Output the (X, Y) coordinate of the center of the cell containing the given text.  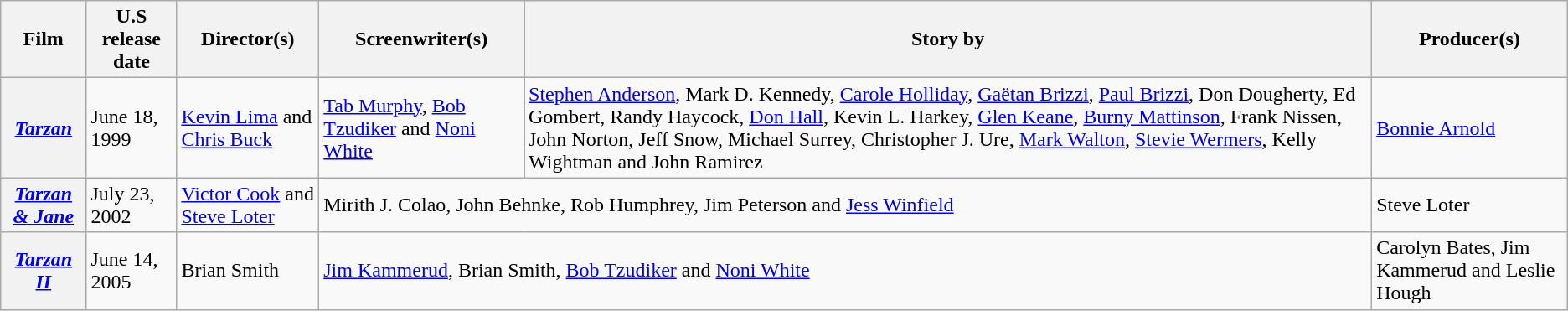
Producer(s) (1470, 39)
Brian Smith (248, 271)
U.S release date (132, 39)
July 23, 2002 (132, 205)
Victor Cook and Steve Loter (248, 205)
Film (44, 39)
June 18, 1999 (132, 127)
Carolyn Bates, Jim Kammerud and Leslie Hough (1470, 271)
Steve Loter (1470, 205)
Tarzan (44, 127)
Tab Murphy, Bob Tzudiker and Noni White (422, 127)
Screenwriter(s) (422, 39)
Tarzan II (44, 271)
Story by (948, 39)
Tarzan & Jane (44, 205)
Kevin Lima and Chris Buck (248, 127)
Mirith J. Colao, John Behnke, Rob Humphrey, Jim Peterson and Jess Winfield (846, 205)
Bonnie Arnold (1470, 127)
June 14, 2005 (132, 271)
Jim Kammerud, Brian Smith, Bob Tzudiker and Noni White (846, 271)
Director(s) (248, 39)
